Scan for the cell matching the given text and deliver its [x, y] coordinate at center. 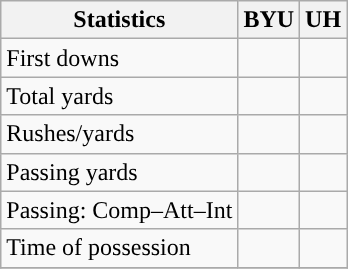
Total yards [120, 96]
UH [324, 20]
Passing yards [120, 172]
Passing: Comp–Att–Int [120, 210]
Rushes/yards [120, 134]
Statistics [120, 20]
First downs [120, 58]
BYU [269, 20]
Time of possession [120, 248]
